Pinpoint the cell where the given text exists, returning its [x, y] midpoint coordinate. 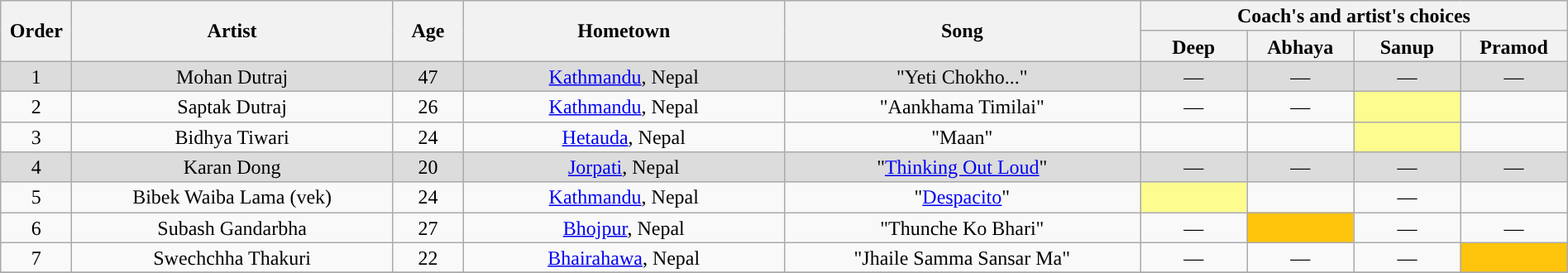
3 [36, 137]
"Thunche Ko Bhari" [963, 228]
Bhairahawa, Nepal [624, 258]
6 [36, 228]
"Maan" [963, 137]
Artist [232, 31]
2 [36, 106]
Bhojpur, Nepal [624, 228]
27 [428, 228]
5 [36, 197]
22 [428, 258]
Saptak Dutraj [232, 106]
Karan Dong [232, 167]
"Aankhama Timilai" [963, 106]
26 [428, 106]
Jorpati, Nepal [624, 167]
7 [36, 258]
20 [428, 167]
Swechchha Thakuri [232, 258]
"Jhaile Samma Sansar Ma" [963, 258]
4 [36, 167]
Pramod [1513, 46]
Song [963, 31]
Mohan Dutraj [232, 76]
1 [36, 76]
Deep [1194, 46]
"Yeti Chokho..." [963, 76]
Bidhya Tiwari [232, 137]
Coach's and artist's choices [1355, 17]
Hometown [624, 31]
Hetauda, Nepal [624, 137]
47 [428, 76]
Bibek Waiba Lama (vek) [232, 197]
Subash Gandarbha [232, 228]
Sanup [1408, 46]
Abhaya [1300, 46]
"Thinking Out Loud" [963, 167]
Age [428, 31]
"Despacito" [963, 197]
Order [36, 31]
